Return the (x, y) coordinate for the center point of the cell that contains the specified text.  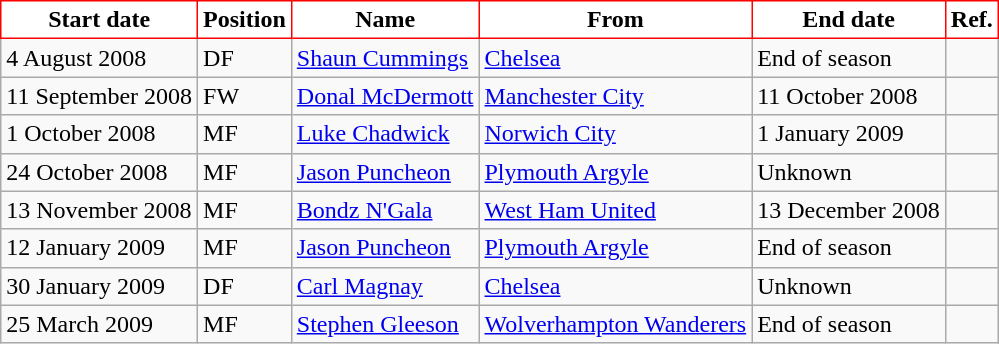
Ref. (972, 20)
Wolverhampton Wanderers (616, 324)
30 January 2009 (100, 286)
4 August 2008 (100, 58)
Position (245, 20)
FW (245, 96)
West Ham United (616, 210)
24 October 2008 (100, 172)
From (616, 20)
Norwich City (616, 134)
End date (849, 20)
Donal McDermott (385, 96)
13 November 2008 (100, 210)
Luke Chadwick (385, 134)
25 March 2009 (100, 324)
1 October 2008 (100, 134)
1 January 2009 (849, 134)
11 September 2008 (100, 96)
Stephen Gleeson (385, 324)
Start date (100, 20)
Carl Magnay (385, 286)
Shaun Cummings (385, 58)
11 October 2008 (849, 96)
Name (385, 20)
Bondz N'Gala (385, 210)
Manchester City (616, 96)
13 December 2008 (849, 210)
12 January 2009 (100, 248)
